Pinpoint the cell where the given text exists, returning its [X, Y] midpoint coordinate. 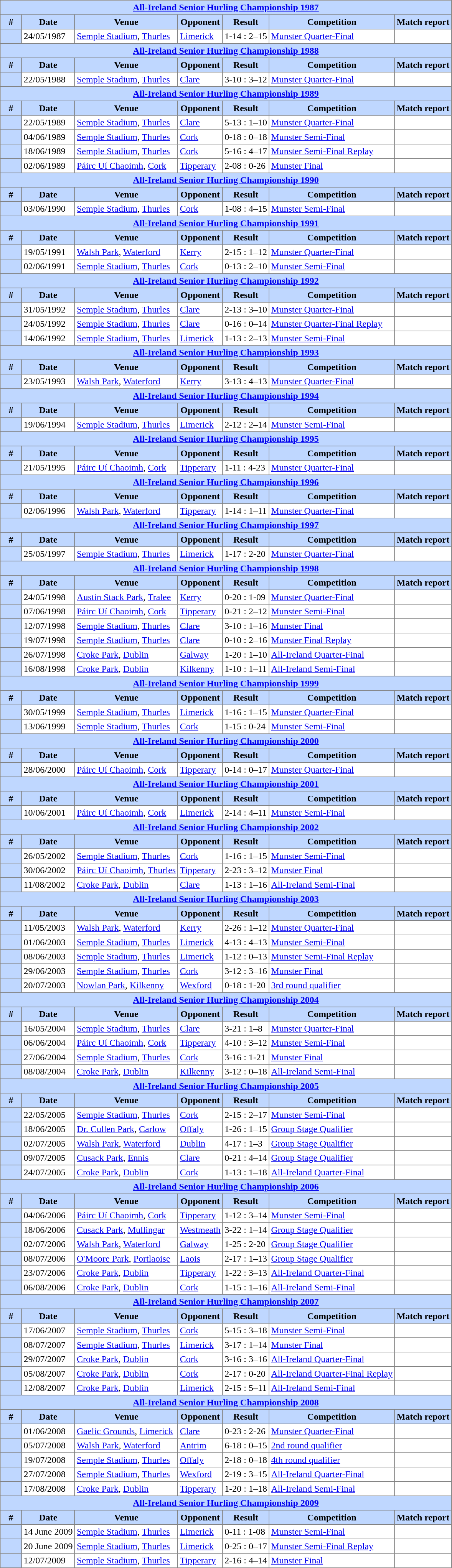
All-Ireland Senior Hurling Championship 2005 [226, 1086]
29/06/2003 [48, 971]
05/07/2008 [48, 1446]
All-Ireland Senior Hurling Championship 1997 [226, 525]
All-Ireland Senior Hurling Championship 1989 [226, 94]
08/07/2007 [48, 1345]
2-19 : 3–15 [246, 1474]
16/05/2004 [48, 1028]
24/05/1987 [48, 36]
26/05/2002 [48, 856]
19/06/1994 [48, 424]
2-17 : 0-20 [246, 1374]
2-15 : 5–11 [246, 1388]
All-Ireland Senior Hurling Championship 1993 [226, 353]
All-Ireland Senior Hurling Championship 1988 [226, 51]
23/07/2006 [48, 1273]
11/05/2003 [48, 928]
Cusack Park, Ennis [127, 1158]
All-Ireland Senior Hurling Championship 1995 [226, 439]
All-Ireland Senior Hurling Championship 2001 [226, 784]
1-12 : 3–14 [246, 1216]
12/07/2009 [48, 1561]
0-11 : 1-08 [246, 1532]
3-13 : 4–13 [246, 382]
2-15 : 2–17 [246, 1115]
Westmeath [200, 1230]
4-13 : 4–13 [246, 942]
17/06/2007 [48, 1331]
All-Ireland Senior Hurling Championship 1996 [226, 482]
Gaelic Grounds, Limerick [127, 1431]
2-26 : 1–12 [246, 928]
Laois [200, 1259]
1-20 : 1–10 [246, 655]
02/06/1991 [48, 267]
5-16 : 4–17 [246, 151]
26/07/1998 [48, 655]
3-16 : 1-21 [246, 1057]
17/08/2008 [48, 1489]
02/06/1989 [48, 166]
3-21 : 1–8 [246, 1028]
O'Moore Park, Portlaoise [127, 1259]
All-Ireland Senior Hurling Championship 2006 [226, 1187]
25/05/1997 [48, 554]
0-21 : 2–12 [246, 612]
05/08/2007 [48, 1374]
2-12 : 2–14 [246, 424]
All-Ireland Senior Hurling Championship 2009 [226, 1503]
1-22 : 3–13 [246, 1273]
3-22 : 1–14 [246, 1230]
06/08/2006 [48, 1287]
02/06/1996 [48, 511]
1-13 : 1–16 [246, 885]
18/06/2006 [48, 1230]
4-10 : 3–12 [246, 1043]
All-Ireland Senior Hurling Championship 1994 [226, 396]
1-14 : 2–15 [246, 36]
3-17 : 1–14 [246, 1345]
10/06/2001 [48, 813]
1-20 : 1–18 [246, 1489]
All-Ireland Senior Hurling Championship 2003 [226, 899]
07/06/1998 [48, 612]
12/07/1998 [48, 626]
0-18 : 1-20 [246, 986]
20/07/2003 [48, 986]
27/07/2008 [48, 1474]
3-16 : 3–16 [246, 1359]
30/06/2002 [48, 870]
3-10 : 1–16 [246, 626]
1-11 : 4-23 [246, 468]
All-Ireland Senior Hurling Championship 1998 [226, 568]
24/05/1998 [48, 597]
22/05/1988 [48, 79]
22/05/1989 [48, 123]
11/08/2002 [48, 885]
Dublin [200, 1144]
1-14 : 1–11 [246, 511]
21/05/1995 [48, 468]
04/06/1989 [48, 137]
All-Ireland Senior Hurling Championship 1990 [226, 180]
Austin Stack Park, Tralee [127, 597]
1-10 : 1–11 [246, 669]
1-25 : 2-20 [246, 1244]
1-08 : 4–15 [246, 209]
1-26 : 1–15 [246, 1129]
Munster Quarter-Final Replay [332, 324]
08/08/2004 [48, 1072]
3-12 : 3–16 [246, 971]
All-Ireland Senior Hurling Championship 2002 [226, 827]
20 June 2009 [48, 1546]
14/06/1992 [48, 338]
1-13 : 1–18 [246, 1172]
All-Ireland Senior Hurling Championship 1991 [226, 223]
2nd round qualifier [332, 1446]
0-25 : 0–17 [246, 1546]
All-Ireland Quarter-Final Replay [332, 1374]
16/08/1998 [48, 669]
3-12 : 0–18 [246, 1072]
3-10 : 3–12 [246, 79]
4-17 : 1–3 [246, 1144]
All-Ireland Senior Hurling Championship 2007 [226, 1302]
4th round qualifier [332, 1460]
2-16 : 4–14 [246, 1561]
28/06/2000 [48, 770]
All-Ireland Senior Hurling Championship 1999 [226, 683]
All-Ireland Senior Hurling Championship 2008 [226, 1402]
5-15 : 3–18 [246, 1331]
0-21 : 4–14 [246, 1158]
18/06/1989 [48, 151]
06/06/2004 [48, 1043]
27/06/2004 [48, 1057]
30/05/1999 [48, 712]
2-17 : 1–13 [246, 1259]
18/06/2005 [48, 1129]
2-23 : 3–12 [246, 870]
1-17 : 2-20 [246, 554]
13/06/1999 [48, 727]
24/07/2005 [48, 1172]
3rd round qualifier [332, 986]
0-10 : 2–16 [246, 640]
24/05/1992 [48, 324]
08/06/2003 [48, 957]
Cusack Park, Mullingar [127, 1230]
19/07/2008 [48, 1460]
All-Ireland Senior Hurling Championship 1987 [226, 8]
2-13 : 3–10 [246, 309]
2-15 : 1–12 [246, 252]
0-14 : 0–17 [246, 770]
12/08/2007 [48, 1388]
31/05/1992 [48, 309]
09/07/2005 [48, 1158]
1-15 : 1–16 [246, 1287]
14 June 2009 [48, 1532]
0-13 : 2–10 [246, 267]
2-14 : 4–11 [246, 813]
02/07/2005 [48, 1144]
6-18 : 0–15 [246, 1446]
23/05/1993 [48, 382]
1-12 : 0–13 [246, 957]
0-16 : 0–14 [246, 324]
0-23 : 2-26 [246, 1431]
Dr. Cullen Park, Carlow [127, 1129]
19/05/1991 [48, 252]
19/07/1998 [48, 640]
22/05/2005 [48, 1115]
5-13 : 1–10 [246, 123]
04/06/2006 [48, 1216]
0-20 : 1-09 [246, 597]
0-18 : 0–18 [246, 137]
All-Ireland Senior Hurling Championship 1992 [226, 281]
1-13 : 2–13 [246, 338]
08/07/2006 [48, 1259]
Nowlan Park, Kilkenny [127, 986]
2-18 : 0–18 [246, 1460]
29/07/2007 [48, 1359]
03/06/1990 [48, 209]
Páirc Uí Chaoimh, Thurles [127, 870]
01/06/2003 [48, 942]
2-08 : 0-26 [246, 166]
Munster Final Replay [332, 640]
All-Ireland Senior Hurling Championship 2000 [226, 741]
01/06/2008 [48, 1431]
Antrim [200, 1446]
1-15 : 0-24 [246, 727]
02/07/2006 [48, 1244]
All-Ireland Senior Hurling Championship 2004 [226, 1000]
